Return the (X, Y) coordinate for the center point of the cell that contains the specified text.  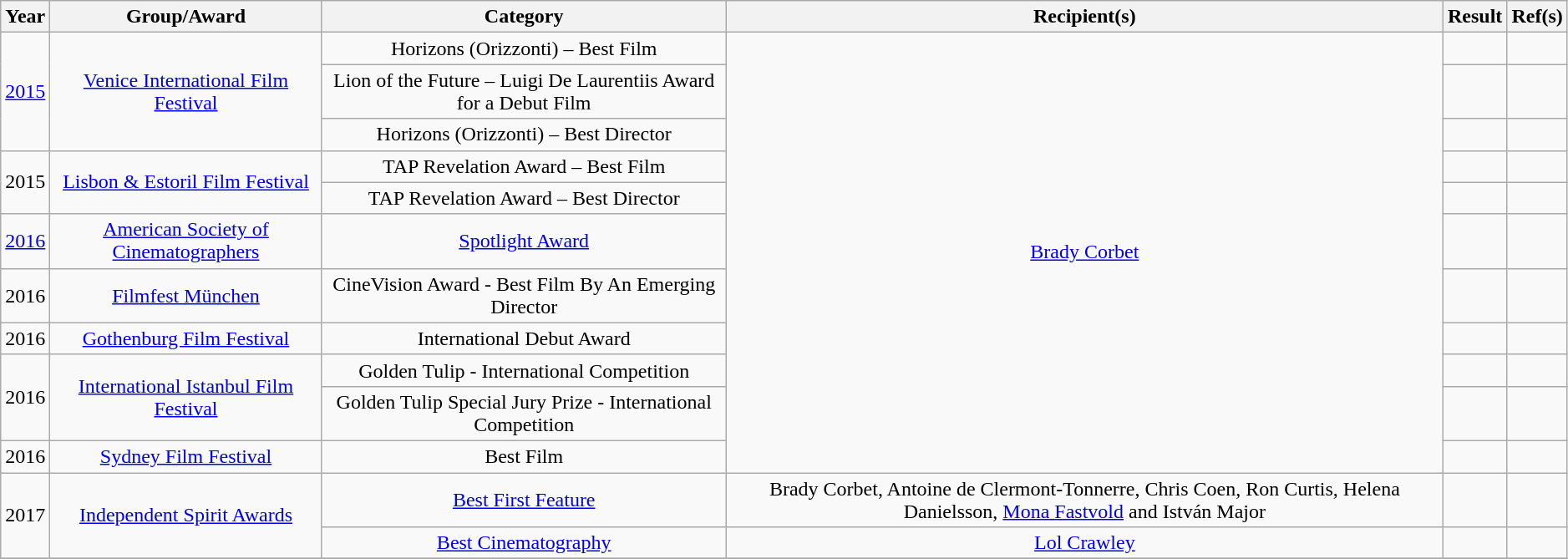
Best Cinematography (524, 543)
TAP Revelation Award – Best Film (524, 166)
Spotlight Award (524, 241)
International Debut Award (524, 338)
Golden Tulip Special Jury Prize - International Competition (524, 413)
Group/Award (185, 17)
Independent Spirit Awards (185, 516)
Lol Crawley (1084, 543)
Sydney Film Festival (185, 456)
Brady Corbet, Antoine de Clermont-Tonnerre, Chris Coen, Ron Curtis, Helena Danielsson, Mona Fastvold and István Major (1084, 500)
American Society of Cinematographers (185, 241)
Category (524, 17)
Filmfest München (185, 296)
Result (1474, 17)
Year (25, 17)
Gothenburg Film Festival (185, 338)
Horizons (Orizzonti) – Best Director (524, 135)
Lion of the Future – Luigi De Laurentiis Award for a Debut Film (524, 92)
Brady Corbet (1084, 252)
Ref(s) (1537, 17)
TAP Revelation Award – Best Director (524, 198)
Lisbon & Estoril Film Festival (185, 182)
CineVision Award - Best Film By An Emerging Director (524, 296)
International Istanbul Film Festival (185, 398)
Golden Tulip - International Competition (524, 370)
Venice International Film Festival (185, 92)
Horizons (Orizzonti) – Best Film (524, 48)
2017 (25, 516)
Best Film (524, 456)
Best First Feature (524, 500)
Recipient(s) (1084, 17)
